From the cell containing the given text, extract its center point as [x, y] coordinate. 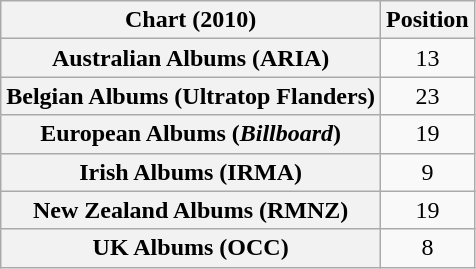
UK Albums (OCC) [191, 248]
Australian Albums (ARIA) [191, 58]
23 [428, 96]
Position [428, 20]
Chart (2010) [191, 20]
13 [428, 58]
European Albums (Billboard) [191, 134]
Irish Albums (IRMA) [191, 172]
Belgian Albums (Ultratop Flanders) [191, 96]
8 [428, 248]
9 [428, 172]
New Zealand Albums (RMNZ) [191, 210]
